Return [X, Y] of the center of cell containing provided text 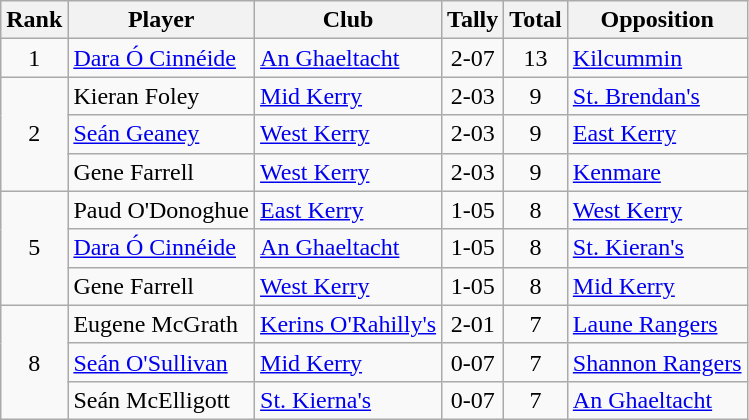
St. Kierna's [348, 400]
Paud O'Donoghue [162, 210]
1 [34, 58]
Seán Geaney [162, 134]
2-01 [473, 324]
Eugene McGrath [162, 324]
Kilcummin [657, 58]
Shannon Rangers [657, 362]
13 [536, 58]
Kerins O'Rahilly's [348, 324]
Player [162, 20]
Laune Rangers [657, 324]
Seán O'Sullivan [162, 362]
Rank [34, 20]
Opposition [657, 20]
2 [34, 134]
Tally [473, 20]
Kenmare [657, 172]
Club [348, 20]
Seán McElligott [162, 400]
2-07 [473, 58]
5 [34, 248]
Kieran Foley [162, 96]
Total [536, 20]
St. Kieran's [657, 248]
St. Brendan's [657, 96]
